From the cell containing the given text, extract its center point as (x, y) coordinate. 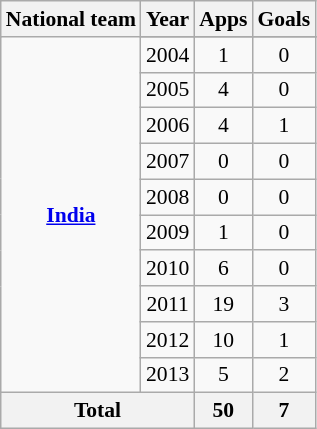
2010 (168, 269)
3 (284, 304)
National team (71, 19)
5 (223, 375)
7 (284, 411)
2011 (168, 304)
India (71, 215)
2012 (168, 340)
19 (223, 304)
2009 (168, 233)
10 (223, 340)
2 (284, 375)
2004 (168, 55)
2013 (168, 375)
Year (168, 19)
2006 (168, 126)
2005 (168, 90)
Apps (223, 19)
Goals (284, 19)
Total (98, 411)
2008 (168, 197)
6 (223, 269)
50 (223, 411)
2007 (168, 162)
